Detect which cell encompasses the target text, then output its (X, Y) center coordinate. 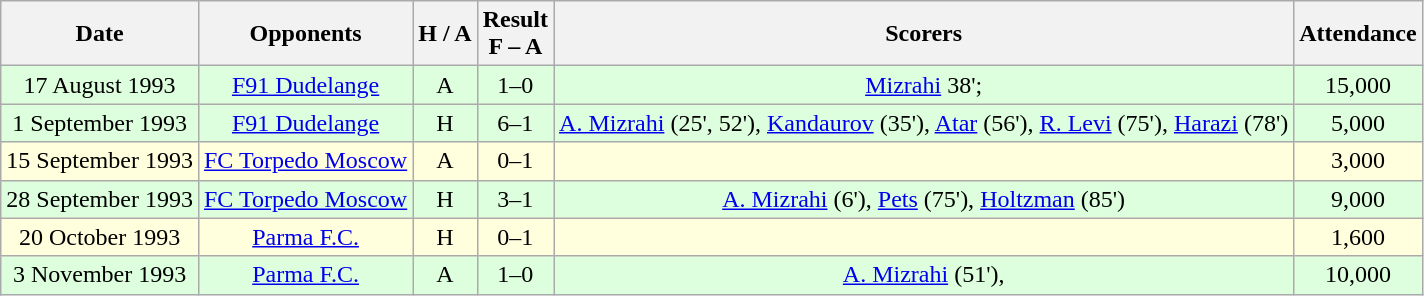
9,000 (1358, 199)
15,000 (1358, 85)
Date (100, 34)
Scorers (924, 34)
3–1 (515, 199)
17 August 1993 (100, 85)
H / A (445, 34)
5,000 (1358, 123)
Opponents (305, 34)
A. Mizrahi (51'), (924, 275)
6–1 (515, 123)
15 September 1993 (100, 161)
28 September 1993 (100, 199)
1 September 1993 (100, 123)
1,600 (1358, 237)
A. Mizrahi (6'), Pets (75'), Holtzman (85') (924, 199)
3 November 1993 (100, 275)
Mizrahi 38'; (924, 85)
3,000 (1358, 161)
20 October 1993 (100, 237)
ResultF – A (515, 34)
10,000 (1358, 275)
A. Mizrahi (25', 52'), Kandaurov (35'), Atar (56'), R. Levi (75'), Harazi (78') (924, 123)
Attendance (1358, 34)
